Determine the (X, Y) coordinate at the center of the cell enclosing the given text.  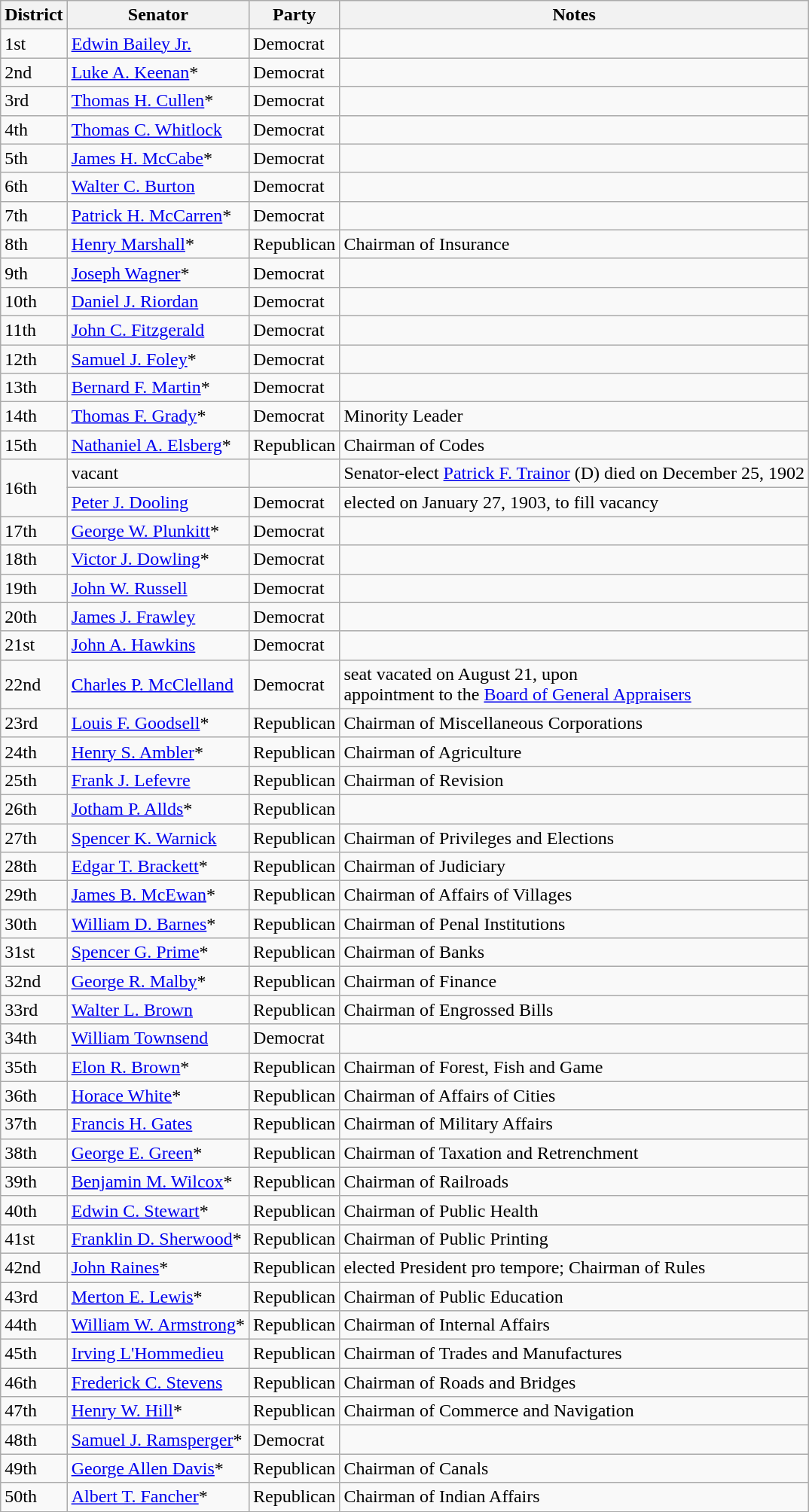
District (34, 15)
Chairman of Miscellaneous Corporations (574, 723)
2nd (34, 72)
Joseph Wagner* (158, 273)
9th (34, 273)
Walter L. Brown (158, 1010)
46th (34, 1382)
8th (34, 244)
44th (34, 1325)
50th (34, 1497)
James B. McEwan* (158, 895)
Chairman of Internal Affairs (574, 1325)
Victor J. Dowling* (158, 559)
Chairman of Trades and Manufactures (574, 1354)
13th (34, 388)
Chairman of Judiciary (574, 867)
Bernard F. Martin* (158, 388)
39th (34, 1181)
Edwin Bailey Jr. (158, 44)
Chairman of Penal Institutions (574, 924)
Frederick C. Stevens (158, 1382)
George W. Plunkitt* (158, 531)
Francis H. Gates (158, 1124)
seat vacated on August 21, upon appointment to the Board of General Appraisers (574, 684)
24th (34, 751)
27th (34, 838)
21st (34, 645)
Spencer G. Prime* (158, 953)
4th (34, 130)
35th (34, 1067)
Chairman of Indian Affairs (574, 1497)
20th (34, 617)
Chairman of Revision (574, 780)
Senator (158, 15)
28th (34, 867)
Albert T. Fancher* (158, 1497)
32nd (34, 981)
Chairman of Codes (574, 445)
Chairman of Public Health (574, 1210)
William D. Barnes* (158, 924)
11th (34, 330)
Minority Leader (574, 416)
Notes (574, 15)
Chairman of Affairs of Cities (574, 1096)
Nathaniel A. Elsberg* (158, 445)
Franklin D. Sherwood* (158, 1239)
James J. Frawley (158, 617)
Chairman of Privileges and Elections (574, 838)
47th (34, 1411)
Chairman of Insurance (574, 244)
41st (34, 1239)
Chairman of Taxation and Retrenchment (574, 1153)
10th (34, 301)
38th (34, 1153)
Chairman of Finance (574, 981)
Chairman of Railroads (574, 1181)
Elon R. Brown* (158, 1067)
17th (34, 531)
Chairman of Canals (574, 1468)
Chairman of Commerce and Navigation (574, 1411)
6th (34, 187)
elected on January 27, 1903, to fill vacancy (574, 502)
John Raines* (158, 1267)
Thomas H. Cullen* (158, 101)
7th (34, 215)
Chairman of Forest, Fish and Game (574, 1067)
elected President pro tempore; Chairman of Rules (574, 1267)
Louis F. Goodsell* (158, 723)
Irving L'Hommedieu (158, 1354)
23rd (34, 723)
Spencer K. Warnick (158, 838)
49th (34, 1468)
Chairman of Public Education (574, 1296)
34th (34, 1038)
vacant (158, 474)
Luke A. Keenan* (158, 72)
Henry S. Ambler* (158, 751)
30th (34, 924)
Daniel J. Riordan (158, 301)
Chairman of Agriculture (574, 751)
Chairman of Banks (574, 953)
25th (34, 780)
Chairman of Roads and Bridges (574, 1382)
Edwin C. Stewart* (158, 1210)
15th (34, 445)
George E. Green* (158, 1153)
Jotham P. Allds* (158, 809)
John A. Hawkins (158, 645)
Chairman of Engrossed Bills (574, 1010)
John C. Fitzgerald (158, 330)
36th (34, 1096)
Thomas C. Whitlock (158, 130)
Party (295, 15)
Horace White* (158, 1096)
5th (34, 158)
Thomas F. Grady* (158, 416)
37th (34, 1124)
Henry W. Hill* (158, 1411)
3rd (34, 101)
Chairman of Affairs of Villages (574, 895)
Walter C. Burton (158, 187)
14th (34, 416)
Chairman of Public Printing (574, 1239)
45th (34, 1354)
Charles P. McClelland (158, 684)
31st (34, 953)
16th (34, 488)
James H. McCabe* (158, 158)
George Allen Davis* (158, 1468)
43rd (34, 1296)
William W. Armstrong* (158, 1325)
John W. Russell (158, 588)
19th (34, 588)
1st (34, 44)
Samuel J. Ramsperger* (158, 1440)
Frank J. Lefevre (158, 780)
Chairman of Military Affairs (574, 1124)
George R. Malby* (158, 981)
Benjamin M. Wilcox* (158, 1181)
Henry Marshall* (158, 244)
40th (34, 1210)
29th (34, 895)
22nd (34, 684)
18th (34, 559)
33rd (34, 1010)
Edgar T. Brackett* (158, 867)
Samuel J. Foley* (158, 359)
Patrick H. McCarren* (158, 215)
Senator-elect Patrick F. Trainor (D) died on December 25, 1902 (574, 474)
William Townsend (158, 1038)
Peter J. Dooling (158, 502)
48th (34, 1440)
Merton E. Lewis* (158, 1296)
26th (34, 809)
42nd (34, 1267)
12th (34, 359)
